Search for the cell housing the specified text and yield its (X, Y) center coordinate. 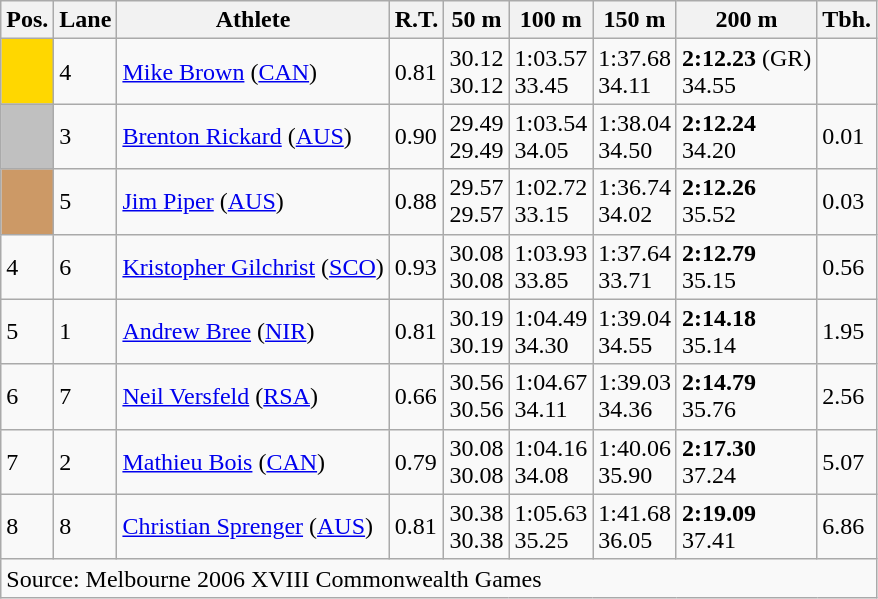
Source: Melbourne 2006 XVIII Commonwealth Games (439, 578)
Neil Versfeld (RSA) (253, 396)
100 m (551, 20)
Lane (86, 20)
1:36.7434.02 (635, 202)
2:14.7935.76 (746, 396)
1:03.9333.85 (551, 266)
1:03.5434.05 (551, 136)
1:04.4934.30 (551, 332)
5.07 (847, 462)
Tbh. (847, 20)
2:14.1835.14 (746, 332)
Mathieu Bois (CAN) (253, 462)
30.5630.56 (476, 396)
0.66 (416, 396)
R.T. (416, 20)
2:12.7935.15 (746, 266)
1:38.0434.50 (635, 136)
Andrew Bree (NIR) (253, 332)
1:02.7233.15 (551, 202)
0.56 (847, 266)
0.01 (847, 136)
Pos. (28, 20)
1:04.6734.11 (551, 396)
1:37.6834.11 (635, 72)
30.1930.19 (476, 332)
Athlete (253, 20)
Mike Brown (CAN) (253, 72)
1.95 (847, 332)
2.56 (847, 396)
3 (86, 136)
1:40.0635.90 (635, 462)
2:12.23 (GR)34.55 (746, 72)
0.03 (847, 202)
50 m (476, 20)
Christian Sprenger (AUS) (253, 526)
1:05.6335.25 (551, 526)
6.86 (847, 526)
Kristopher Gilchrist (SCO) (253, 266)
2:12.2635.52 (746, 202)
0.93 (416, 266)
2:19.0937.41 (746, 526)
30.3830.38 (476, 526)
150 m (635, 20)
0.88 (416, 202)
1 (86, 332)
1:03.5733.45 (551, 72)
Jim Piper (AUS) (253, 202)
1:04.1634.08 (551, 462)
1:39.0334.36 (635, 396)
0.79 (416, 462)
2:17.3037.24 (746, 462)
2 (86, 462)
29.4929.49 (476, 136)
1:37.6433.71 (635, 266)
200 m (746, 20)
30.1230.12 (476, 72)
29.5729.57 (476, 202)
1:39.0434.55 (635, 332)
1:41.6836.05 (635, 526)
2:12.2434.20 (746, 136)
0.90 (416, 136)
Brenton Rickard (AUS) (253, 136)
